Find where the given text appears and provide that cell's center as [X, Y] coordinate. 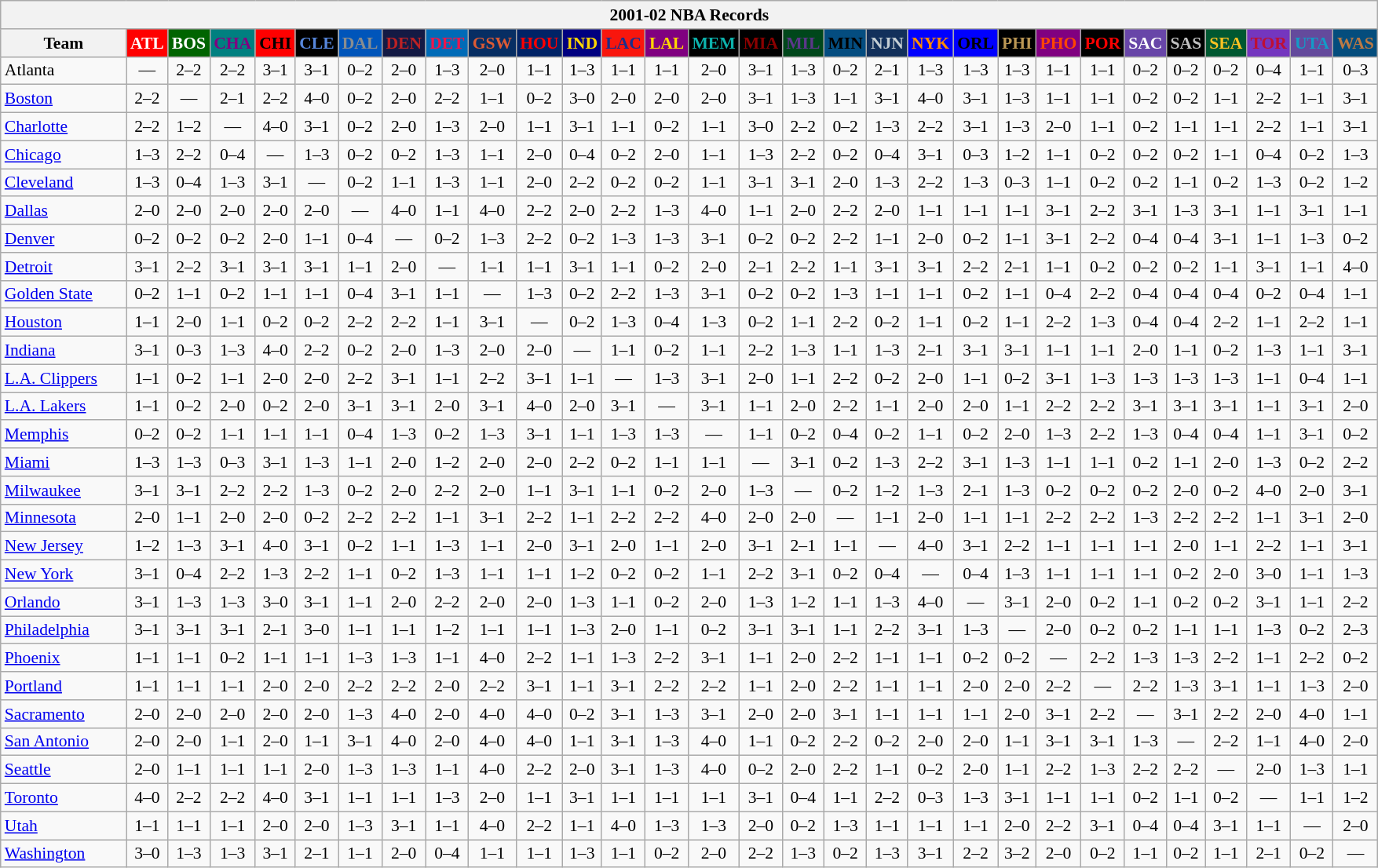
PHI [1018, 43]
Sacramento [64, 714]
Philadelphia [64, 630]
Seattle [64, 770]
Portland [64, 686]
NYK [930, 43]
Dallas [64, 211]
Memphis [64, 435]
Denver [64, 239]
TOR [1269, 43]
DET [448, 43]
MIL [802, 43]
DAL [360, 43]
Detroit [64, 267]
HOU [539, 43]
CHI [275, 43]
Atlanta [64, 71]
POR [1102, 43]
LAC [623, 43]
Houston [64, 323]
SAS [1186, 43]
SAC [1145, 43]
IND [582, 43]
L.A. Lakers [64, 407]
BOS [188, 43]
Cleveland [64, 183]
3–2 [1018, 854]
WAS [1355, 43]
MIN [845, 43]
ATL [148, 43]
ORL [975, 43]
San Antonio [64, 742]
DEN [404, 43]
Washington [64, 854]
Team [64, 43]
CLE [317, 43]
New York [64, 574]
2001-02 NBA Records [689, 15]
Minnesota [64, 518]
SEA [1226, 43]
L.A. Clippers [64, 378]
Toronto [64, 798]
MEM [713, 43]
Indiana [64, 351]
UTA [1312, 43]
Chicago [64, 155]
New Jersey [64, 546]
Boston [64, 99]
Phoenix [64, 658]
NJN [887, 43]
GSW [493, 43]
2–3 [1355, 630]
Miami [64, 462]
PHO [1058, 43]
CHA [232, 43]
Golden State [64, 294]
Milwaukee [64, 491]
Orlando [64, 602]
Charlotte [64, 127]
LAL [667, 43]
Utah [64, 826]
MIA [761, 43]
